Return [x, y] of the center of cell containing provided text 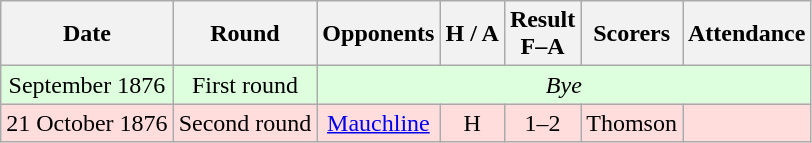
Second round [245, 123]
H [472, 123]
Attendance [746, 34]
First round [245, 85]
Opponents [378, 34]
September 1876 [87, 85]
21 October 1876 [87, 123]
H / A [472, 34]
Bye [564, 85]
ResultF–A [542, 34]
1–2 [542, 123]
Mauchline [378, 123]
Round [245, 34]
Thomson [632, 123]
Date [87, 34]
Scorers [632, 34]
